Detect which cell encompasses the target text, then output its [X, Y] center coordinate. 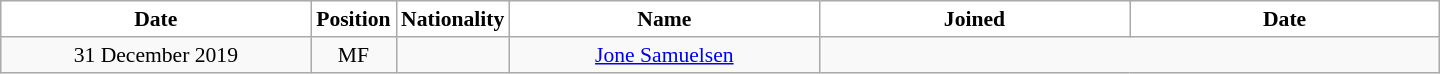
Nationality [452, 19]
MF [354, 55]
Name [664, 19]
31 December 2019 [156, 55]
Position [354, 19]
Jone Samuelsen [664, 55]
Joined [974, 19]
